Pinpoint the cell where the given text exists, returning its (x, y) midpoint coordinate. 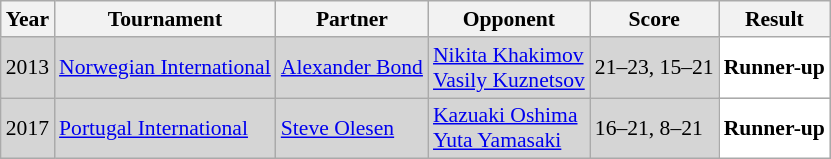
Steve Olesen (352, 128)
Portugal International (165, 128)
16–21, 8–21 (654, 128)
2013 (28, 68)
Score (654, 19)
21–23, 15–21 (654, 68)
Year (28, 19)
Norwegian International (165, 68)
Result (774, 19)
Partner (352, 19)
Nikita Khakimov Vasily Kuznetsov (509, 68)
Kazuaki Oshima Yuta Yamasaki (509, 128)
Alexander Bond (352, 68)
2017 (28, 128)
Tournament (165, 19)
Opponent (509, 19)
